Capture the cell that displays the provided text and extract its (X, Y) central coordinate. 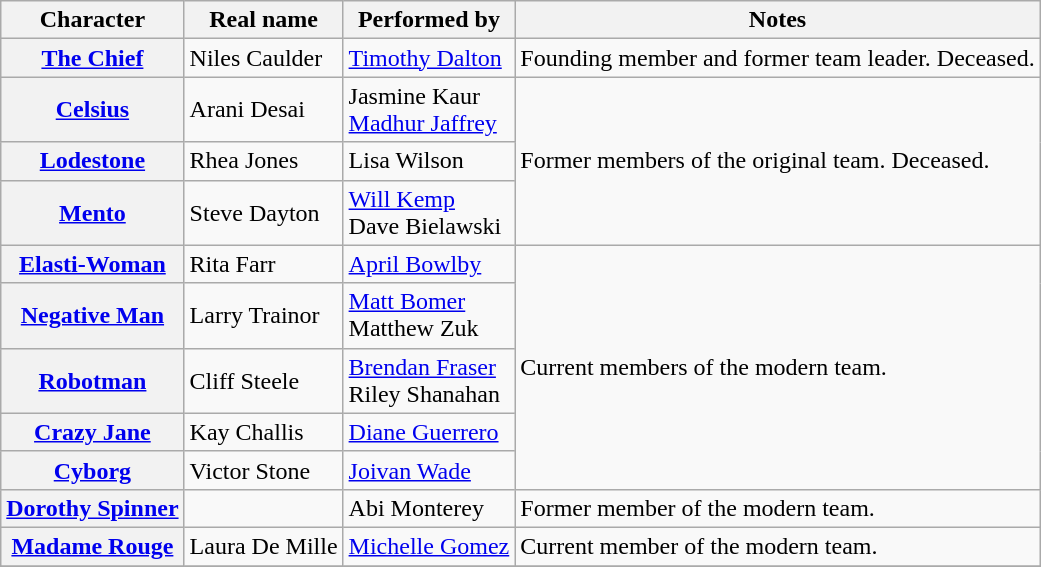
Rhea Jones (264, 161)
Negative Man (92, 316)
Mento (92, 212)
Larry Trainor (264, 316)
Real name (264, 20)
Former members of the original team. Deceased. (778, 161)
Lodestone (92, 161)
Will Kemp Dave Bielawski (429, 212)
Former member of the modern team. (778, 508)
Cliff Steele (264, 380)
Madame Rouge (92, 546)
Notes (778, 20)
Celsius (92, 110)
Jasmine Kaur Madhur Jaffrey (429, 110)
Current member of the modern team. (778, 546)
Matt BomerMatthew Zuk (429, 316)
Laura De Mille (264, 546)
Lisa Wilson (429, 161)
Niles Caulder (264, 58)
Robotman (92, 380)
Founding member and former team leader. Deceased. (778, 58)
Current members of the modern team. (778, 367)
Brendan FraserRiley Shanahan (429, 380)
Kay Challis (264, 432)
Cyborg (92, 470)
Diane Guerrero (429, 432)
Michelle Gomez (429, 546)
Rita Farr (264, 264)
Abi Monterey (429, 508)
Crazy Jane (92, 432)
Steve Dayton (264, 212)
Elasti-Woman (92, 264)
Arani Desai (264, 110)
Dorothy Spinner (92, 508)
April Bowlby (429, 264)
Performed by (429, 20)
Timothy Dalton (429, 58)
The Chief (92, 58)
Victor Stone (264, 470)
Character (92, 20)
Joivan Wade (429, 470)
